Detect which cell encompasses the target text, then output its (x, y) center coordinate. 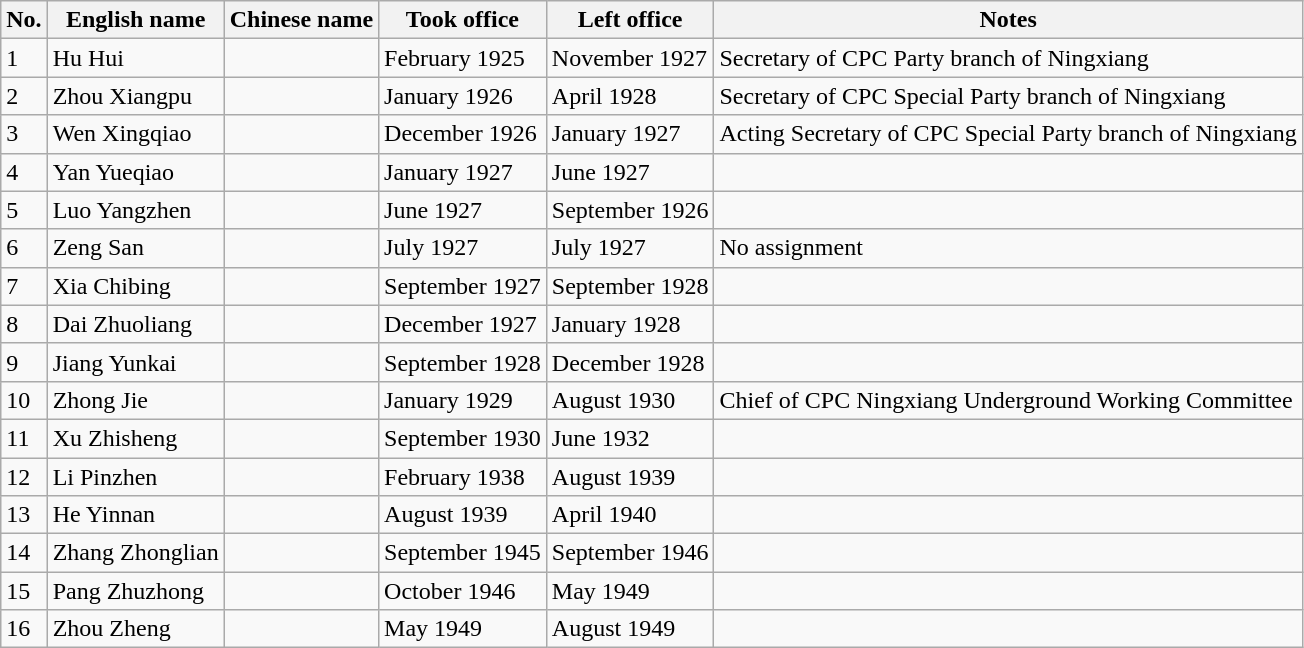
April 1928 (630, 96)
Took office (463, 20)
15 (24, 591)
Li Pinzhen (136, 477)
Luo Yangzhen (136, 210)
Secretary of CPC Party branch of Ningxiang (1008, 58)
7 (24, 286)
August 1930 (630, 400)
9 (24, 362)
Xia Chibing (136, 286)
Xu Zhisheng (136, 438)
14 (24, 553)
January 1929 (463, 400)
4 (24, 172)
April 1940 (630, 515)
Zeng San (136, 248)
January 1928 (630, 324)
16 (24, 629)
6 (24, 248)
10 (24, 400)
December 1926 (463, 134)
June 1932 (630, 438)
Chief of CPC Ningxiang Underground Working Committee (1008, 400)
12 (24, 477)
8 (24, 324)
Secretary of CPC Special Party branch of Ningxiang (1008, 96)
5 (24, 210)
September 1930 (463, 438)
October 1946 (463, 591)
January 1926 (463, 96)
September 1945 (463, 553)
September 1927 (463, 286)
September 1926 (630, 210)
Acting Secretary of CPC Special Party branch of Ningxiang (1008, 134)
2 (24, 96)
1 (24, 58)
Notes (1008, 20)
December 1928 (630, 362)
February 1938 (463, 477)
Yan Yueqiao (136, 172)
Wen Xingqiao (136, 134)
November 1927 (630, 58)
3 (24, 134)
Zhang Zhonglian (136, 553)
September 1946 (630, 553)
Hu Hui (136, 58)
December 1927 (463, 324)
No. (24, 20)
Pang Zhuzhong (136, 591)
No assignment (1008, 248)
He Yinnan (136, 515)
August 1949 (630, 629)
13 (24, 515)
Left office (630, 20)
Chinese name (301, 20)
English name (136, 20)
11 (24, 438)
Zhong Jie (136, 400)
February 1925 (463, 58)
Zhou Zheng (136, 629)
Jiang Yunkai (136, 362)
Dai Zhuoliang (136, 324)
Zhou Xiangpu (136, 96)
